Pinpoint the cell where the given text exists, returning its (X, Y) midpoint coordinate. 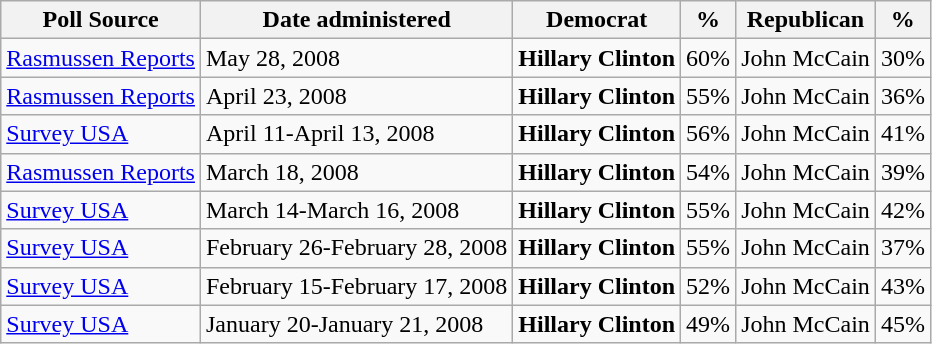
April 11-April 13, 2008 (356, 134)
41% (902, 134)
March 18, 2008 (356, 172)
30% (902, 58)
42% (902, 210)
February 26-February 28, 2008 (356, 248)
37% (902, 248)
36% (902, 96)
60% (708, 58)
February 15-February 17, 2008 (356, 286)
May 28, 2008 (356, 58)
Republican (806, 20)
Poll Source (101, 20)
January 20-January 21, 2008 (356, 324)
April 23, 2008 (356, 96)
54% (708, 172)
Date administered (356, 20)
56% (708, 134)
43% (902, 286)
39% (902, 172)
45% (902, 324)
52% (708, 286)
Democrat (597, 20)
March 14-March 16, 2008 (356, 210)
49% (708, 324)
